Find where the given text appears and provide that cell's center as (X, Y) coordinate. 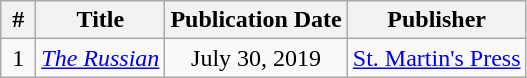
Title (100, 20)
# (18, 20)
Publisher (436, 20)
1 (18, 58)
St. Martin's Press (436, 58)
The Russian (100, 58)
July 30, 2019 (256, 58)
Publication Date (256, 20)
